Provide the (x, y) coordinate of the cell's center where the given text is located.  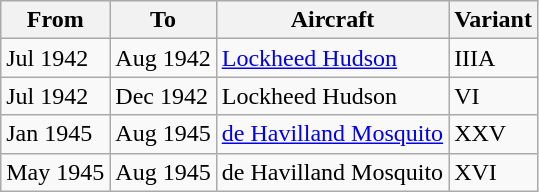
IIIA (494, 58)
Variant (494, 20)
XXV (494, 134)
From (56, 20)
XVI (494, 172)
VI (494, 96)
May 1945 (56, 172)
To (163, 20)
Aug 1942 (163, 58)
Dec 1942 (163, 96)
Jan 1945 (56, 134)
Aircraft (332, 20)
